Locate the cell with the specified text and output its (X, Y) center coordinate. 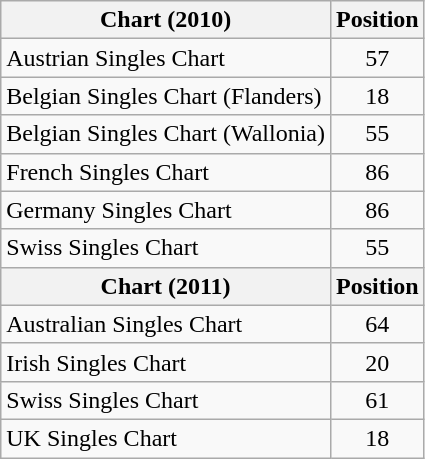
Germany Singles Chart (166, 210)
20 (377, 362)
Chart (2010) (166, 20)
Austrian Singles Chart (166, 58)
Irish Singles Chart (166, 362)
57 (377, 58)
Belgian Singles Chart (Flanders) (166, 96)
Chart (2011) (166, 286)
French Singles Chart (166, 172)
61 (377, 400)
64 (377, 324)
Belgian Singles Chart (Wallonia) (166, 134)
UK Singles Chart (166, 438)
Australian Singles Chart (166, 324)
